Detect which cell encompasses the target text, then output its [x, y] center coordinate. 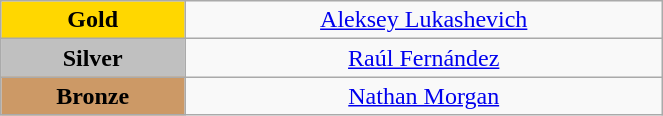
Gold [93, 20]
Bronze [93, 96]
Aleksey Lukashevich [424, 20]
Nathan Morgan [424, 96]
Silver [93, 58]
Raúl Fernández [424, 58]
